Return (x, y) of the center of cell containing provided text 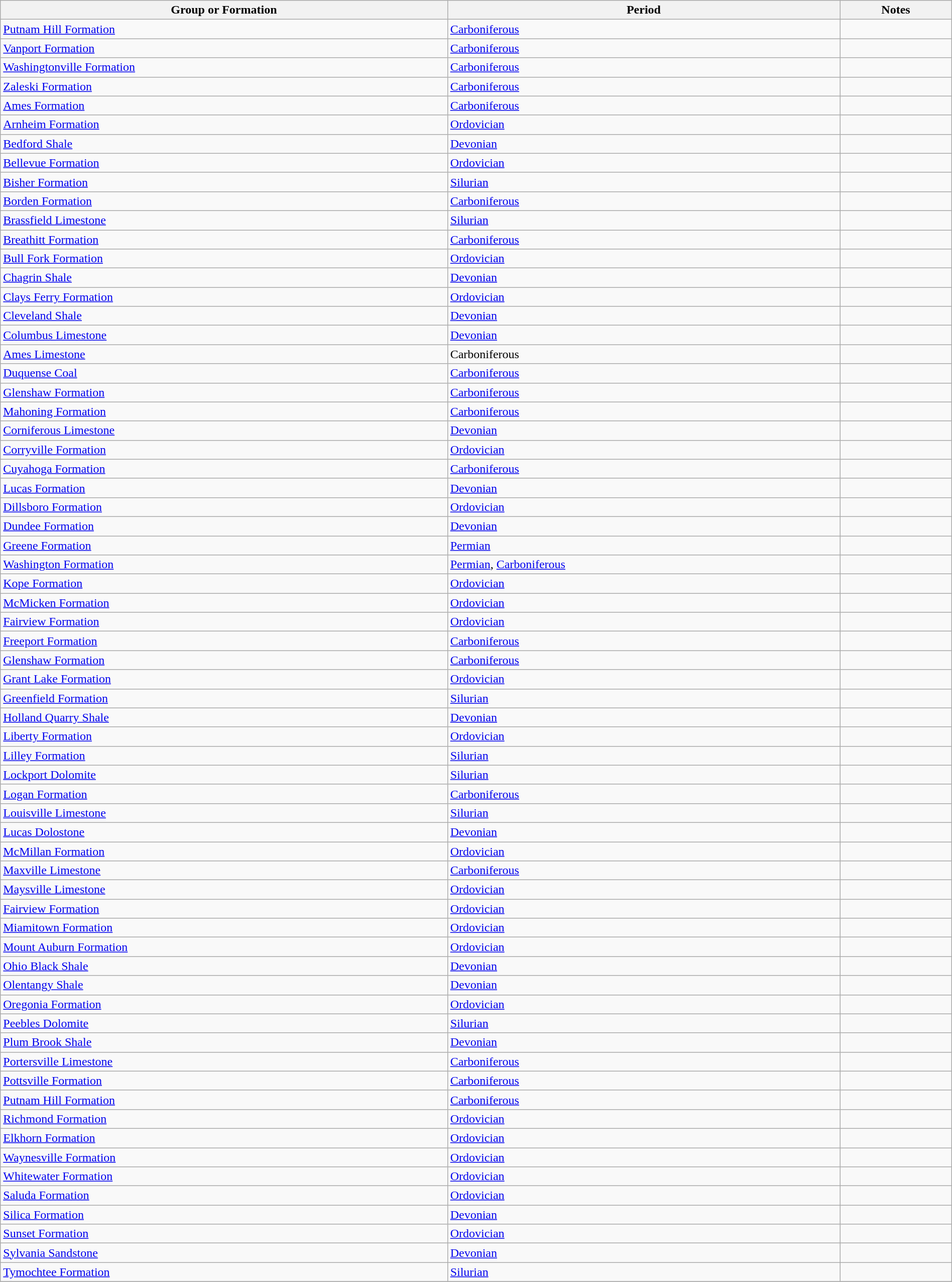
Washington Formation (224, 565)
Bellevue Formation (224, 163)
Silica Formation (224, 1215)
Mahoning Formation (224, 411)
Dillsboro Formation (224, 507)
Duquense Coal (224, 373)
Bull Fork Formation (224, 259)
Ames Formation (224, 105)
Maysville Limestone (224, 890)
Group or Formation (224, 10)
Louisville Limestone (224, 813)
Permian (644, 545)
Arnheim Formation (224, 125)
Logan Formation (224, 794)
Lucas Formation (224, 488)
Waynesville Formation (224, 1157)
Permian, Carboniferous (644, 565)
Greenfield Formation (224, 698)
Richmond Formation (224, 1119)
Kope Formation (224, 584)
Bedford Shale (224, 144)
McMillan Formation (224, 851)
Whitewater Formation (224, 1177)
Sylvania Sandstone (224, 1253)
Ames Limestone (224, 354)
Clays Ferry Formation (224, 297)
Greene Formation (224, 545)
Borden Formation (224, 201)
Maxville Limestone (224, 871)
Lucas Dolostone (224, 832)
Lockport Dolomite (224, 775)
Miamitown Formation (224, 928)
Corniferous Limestone (224, 431)
Zaleski Formation (224, 86)
Portersville Limestone (224, 1061)
Grant Lake Formation (224, 679)
Period (644, 10)
Plum Brook Shale (224, 1042)
Pottsville Formation (224, 1081)
Peebles Dolomite (224, 1023)
Notes (896, 10)
Elkhorn Formation (224, 1138)
Cuyahoga Formation (224, 469)
Washingtonville Formation (224, 67)
Oregonia Formation (224, 1004)
Dundee Formation (224, 526)
Cleveland Shale (224, 316)
Mount Auburn Formation (224, 947)
McMicken Formation (224, 603)
Saluda Formation (224, 1196)
Chagrin Shale (224, 278)
Columbus Limestone (224, 335)
Bisher Formation (224, 182)
Holland Quarry Shale (224, 717)
Brassfield Limestone (224, 220)
Corryville Formation (224, 450)
Breathitt Formation (224, 240)
Sunset Formation (224, 1234)
Tymochtee Formation (224, 1272)
Freeport Formation (224, 641)
Vanport Formation (224, 48)
Olentangy Shale (224, 985)
Lilley Formation (224, 756)
Liberty Formation (224, 736)
Ohio Black Shale (224, 966)
